For the text-containing cell, return its midpoint in (X, Y) coordinate format. 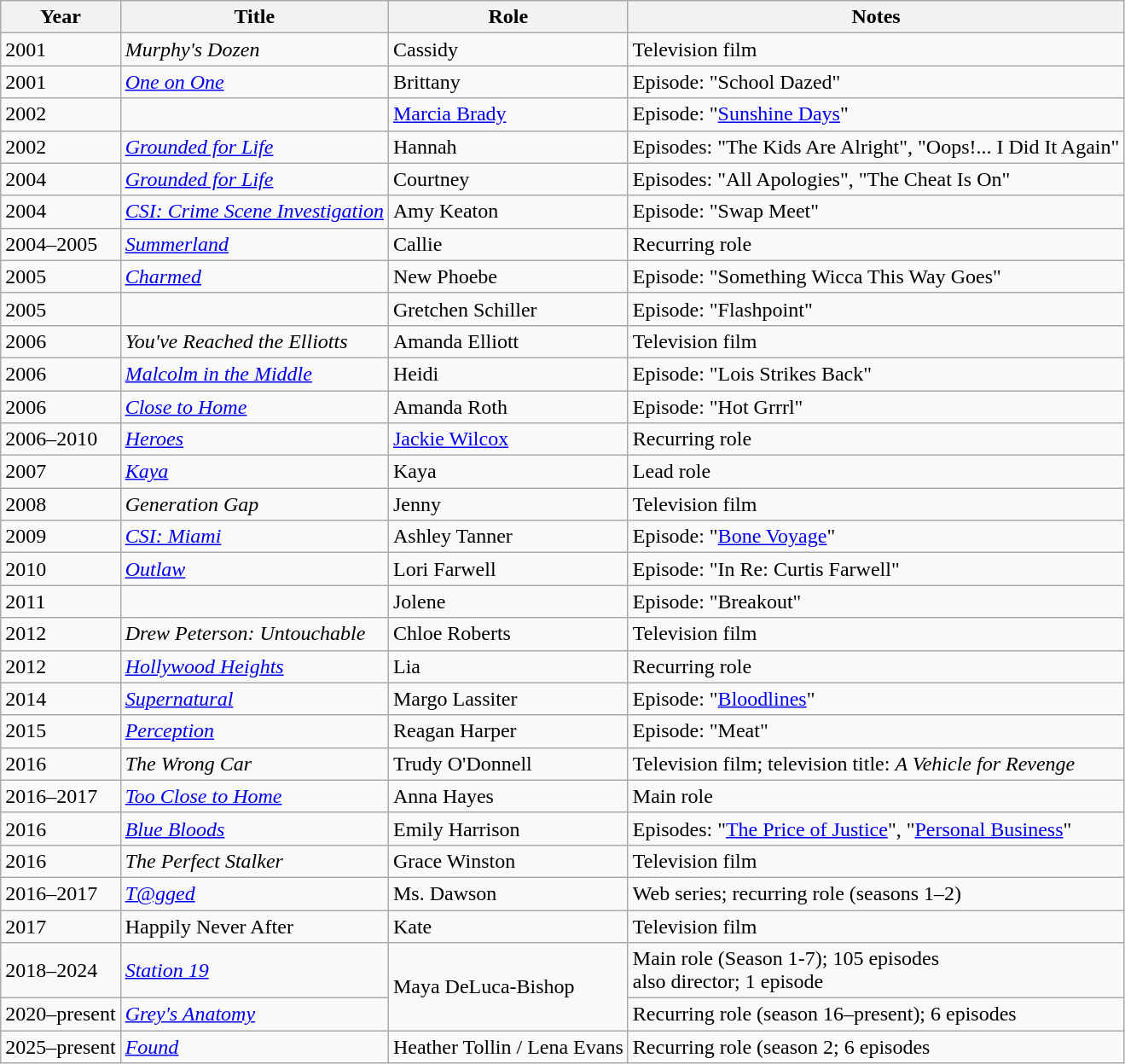
2025–present (61, 1047)
Episode: "Lois Strikes Back" (876, 374)
Hollywood Heights (254, 666)
Role (508, 17)
Episode: "Sunshine Days" (876, 114)
Amanda Roth (508, 407)
Heidi (508, 374)
Summerland (254, 244)
New Phoebe (508, 276)
Jolene (508, 602)
2018–2024 (61, 971)
Recurring role (season 2; 6 episodes (876, 1047)
Recurring role (season 16–present); 6 episodes (876, 1015)
Notes (876, 17)
Charmed (254, 276)
Web series; recurring role (seasons 1–2) (876, 893)
Jackie Wilcox (508, 439)
2009 (61, 537)
You've Reached the Elliotts (254, 341)
Close to Home (254, 407)
Lia (508, 666)
2015 (61, 731)
Outlaw (254, 569)
Amy Keaton (508, 212)
Happily Never After (254, 926)
Heroes (254, 439)
Ms. Dawson (508, 893)
Television film; television title: A Vehicle for Revenge (876, 764)
Year (61, 17)
Grey's Anatomy (254, 1015)
Blue Bloods (254, 829)
Grace Winston (508, 861)
Episodes: "The Kids Are Alright", "Oops!... I Did It Again" (876, 147)
Episodes: "The Price of Justice", "Personal Business" (876, 829)
Kate (508, 926)
Brittany (508, 82)
The Wrong Car (254, 764)
2006–2010 (61, 439)
Perception (254, 731)
Station 19 (254, 971)
Episodes: "All Apologies", "The Cheat Is On" (876, 179)
Drew Peterson: Untouchable (254, 634)
Amanda Elliott (508, 341)
Callie (508, 244)
Main role (Season 1-7); 105 episodesalso director; 1 episode (876, 971)
Supernatural (254, 699)
Gretchen Schiller (508, 309)
Episode: "Flashpoint" (876, 309)
Jenny (508, 504)
Malcolm in the Middle (254, 374)
Reagan Harper (508, 731)
Episode: "Swap Meet" (876, 212)
The Perfect Stalker (254, 861)
Margo Lassiter (508, 699)
Cassidy (508, 49)
Episode: "School Dazed" (876, 82)
2017 (61, 926)
Anna Hayes (508, 796)
One on One (254, 82)
Episode: "Bloodlines" (876, 699)
Episode: "Breakout" (876, 602)
Lori Farwell (508, 569)
Episode: "Hot Grrrl" (876, 407)
Marcia Brady (508, 114)
Lead role (876, 472)
Title (254, 17)
2010 (61, 569)
Episode: "Something Wicca This Way Goes" (876, 276)
Emily Harrison (508, 829)
Main role (876, 796)
2014 (61, 699)
CSI: Miami (254, 537)
Episode: "Bone Voyage" (876, 537)
Courtney (508, 179)
2007 (61, 472)
Trudy O'Donnell (508, 764)
Episode: "Meat" (876, 731)
CSI: Crime Scene Investigation (254, 212)
Found (254, 1047)
2020–present (61, 1015)
Hannah (508, 147)
2004–2005 (61, 244)
Heather Tollin / Lena Evans (508, 1047)
Chloe Roberts (508, 634)
Maya DeLuca-Bishop (508, 986)
2011 (61, 602)
Murphy's Dozen (254, 49)
2008 (61, 504)
Generation Gap (254, 504)
Ashley Tanner (508, 537)
T@gged (254, 893)
Too Close to Home (254, 796)
Episode: "In Re: Curtis Farwell" (876, 569)
